Identify which cell holds the provided text, then report its (X, Y) central coordinate. 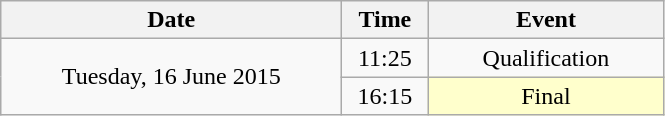
16:15 (385, 96)
Tuesday, 16 June 2015 (172, 77)
11:25 (385, 58)
Date (172, 20)
Time (385, 20)
Qualification (546, 58)
Event (546, 20)
Final (546, 96)
